Detect which cell encompasses the target text, then output its (x, y) center coordinate. 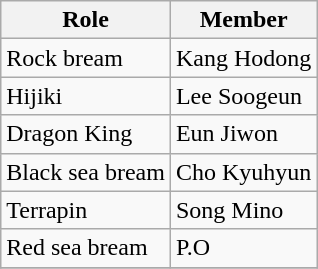
P.O (243, 248)
Hijiki (86, 96)
Dragon King (86, 134)
Song Mino (243, 210)
Kang Hodong (243, 58)
Role (86, 20)
Eun Jiwon (243, 134)
Lee Soogeun (243, 96)
Terrapin (86, 210)
Member (243, 20)
Black sea bream (86, 172)
Rock bream (86, 58)
Red sea bream (86, 248)
Cho Kyuhyun (243, 172)
